Extract the [x, y] coordinate from the center of the cell holding the provided text.  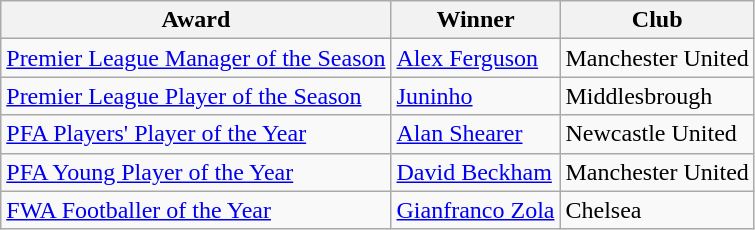
Alan Shearer [476, 134]
Winner [476, 20]
Club [657, 20]
Chelsea [657, 210]
Premier League Manager of the Season [196, 58]
Alex Ferguson [476, 58]
Gianfranco Zola [476, 210]
FWA Footballer of the Year [196, 210]
Middlesbrough [657, 96]
PFA Players' Player of the Year [196, 134]
Juninho [476, 96]
David Beckham [476, 172]
Premier League Player of the Season [196, 96]
PFA Young Player of the Year [196, 172]
Newcastle United [657, 134]
Award [196, 20]
